Output the [x, y] coordinate of the center of the cell containing the given text.  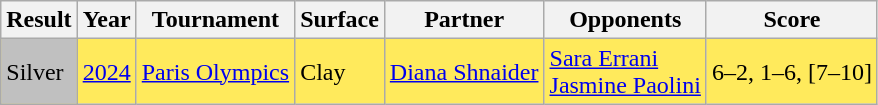
Result [39, 20]
Sara Errani Jasmine Paolini [625, 72]
Paris Olympics [215, 72]
2024 [106, 72]
Tournament [215, 20]
Year [106, 20]
Surface [340, 20]
Clay [340, 72]
Diana Shnaider [464, 72]
Score [792, 20]
Opponents [625, 20]
Partner [464, 20]
6–2, 1–6, [7–10] [792, 72]
Silver [39, 72]
